Find where the given text appears and provide that cell's center as (X, Y) coordinate. 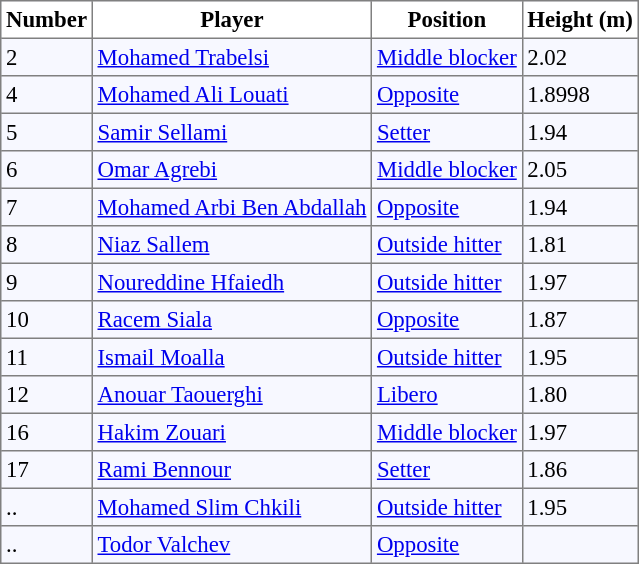
2 (47, 57)
12 (47, 395)
Hakim Zouari (232, 432)
Mohamed Slim Chkili (232, 507)
Player (232, 20)
4 (47, 95)
17 (47, 470)
16 (47, 432)
1.87 (580, 320)
11 (47, 357)
Racem Siala (232, 320)
6 (47, 170)
Mohamed Ali Louati (232, 95)
Anouar Taouerghi (232, 395)
Mohamed Arbi Ben Abdallah (232, 207)
Todor Valchev (232, 545)
Noureddine Hfaiedh (232, 282)
Height (m) (580, 20)
5 (47, 132)
2.05 (580, 170)
Number (47, 20)
Libero (447, 395)
7 (47, 207)
1.86 (580, 470)
10 (47, 320)
Omar Agrebi (232, 170)
2.02 (580, 57)
Rami Bennour (232, 470)
Ismail Moalla (232, 357)
1.80 (580, 395)
9 (47, 282)
Niaz Sallem (232, 245)
1.8998 (580, 95)
Position (447, 20)
8 (47, 245)
1.81 (580, 245)
Samir Sellami (232, 132)
Mohamed Trabelsi (232, 57)
